Return [X, Y] of the center of cell containing provided text 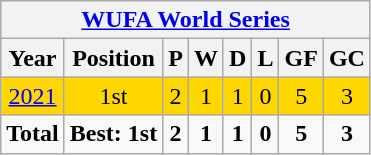
Best: 1st [113, 134]
D [237, 58]
L [266, 58]
Year [33, 58]
1st [113, 96]
Total [33, 134]
P [176, 58]
W [206, 58]
WUFA World Series [186, 20]
GC [346, 58]
GF [301, 58]
2021 [33, 96]
Position [113, 58]
